Extract the (X, Y) coordinate from the center of the cell holding the provided text.  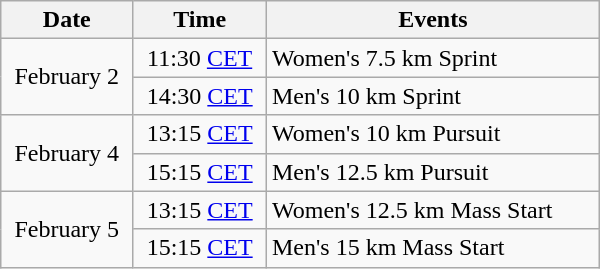
Time (200, 20)
February 2 (67, 77)
Events (432, 20)
Women's 10 km Pursuit (432, 134)
Women's 7.5 km Sprint (432, 58)
11:30 CET (200, 58)
February 4 (67, 153)
February 5 (67, 229)
Men's 15 km Mass Start (432, 248)
14:30 CET (200, 96)
Men's 10 km Sprint (432, 96)
Women's 12.5 km Mass Start (432, 210)
Date (67, 20)
Men's 12.5 km Pursuit (432, 172)
